For the text-containing cell, return its midpoint in [x, y] coordinate format. 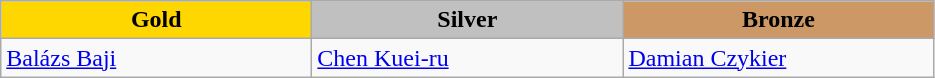
Chen Kuei-ru [468, 58]
Gold [156, 20]
Bronze [778, 20]
Balázs Baji [156, 58]
Damian Czykier [778, 58]
Silver [468, 20]
